Locate the cell with the specified text and output its [X, Y] center coordinate. 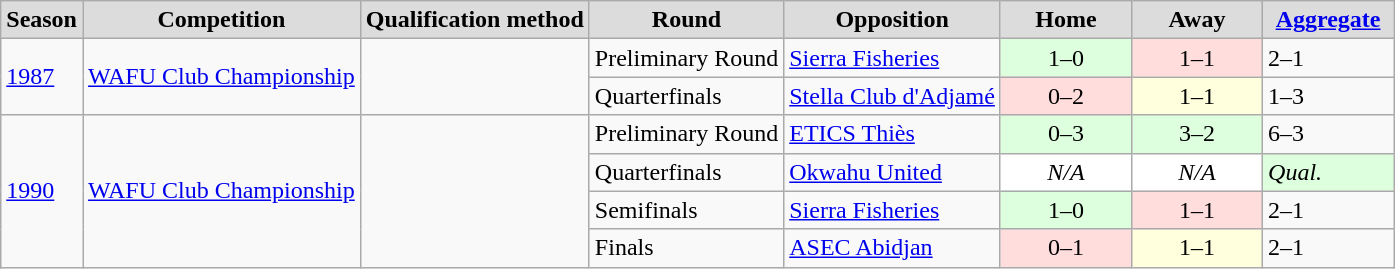
ETICS Thiès [892, 134]
Finals [686, 248]
Qual. [1328, 172]
ASEC Abidjan [892, 248]
0–3 [1066, 134]
Stella Club d'Adjamé [892, 96]
1987 [42, 77]
Season [42, 20]
1990 [42, 191]
Competition [221, 20]
6–3 [1328, 134]
Aggregate [1328, 20]
Opposition [892, 20]
Home [1066, 20]
0–1 [1066, 248]
3–2 [1196, 134]
Away [1196, 20]
Qualification method [474, 20]
0–2 [1066, 96]
Semifinals [686, 210]
Round [686, 20]
Okwahu United [892, 172]
1–3 [1328, 96]
